Scan for the cell matching the given text and deliver its (x, y) coordinate at center. 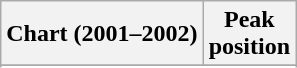
Peakposition (249, 34)
Chart (2001–2002) (102, 34)
